Return [X, Y] of the center of cell containing provided text 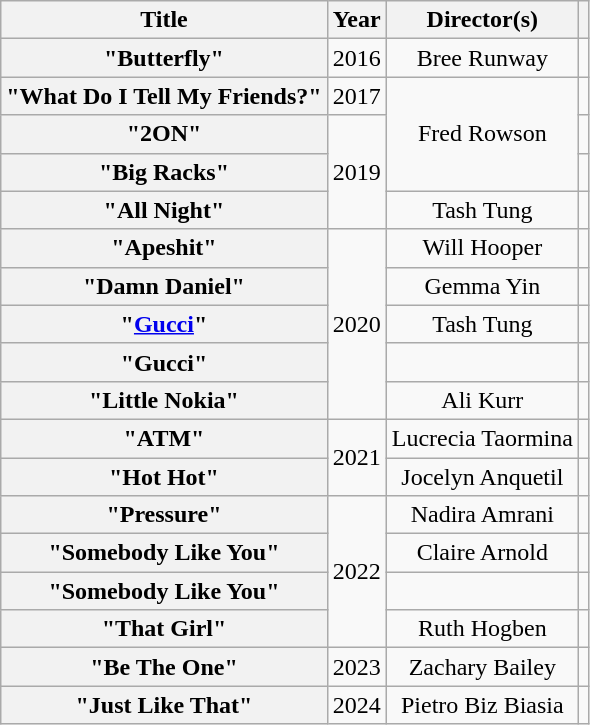
"2ON" [164, 134]
Director(s) [482, 20]
"Butterfly" [164, 58]
"Apeshit" [164, 248]
Jocelyn Anquetil [482, 477]
Will Hooper [482, 248]
2022 [356, 572]
"Little Nokia" [164, 400]
"All Night" [164, 210]
"Big Racks" [164, 172]
Ali Kurr [482, 400]
Year [356, 20]
Title [164, 20]
Claire Arnold [482, 553]
Ruth Hogben [482, 629]
Nadira Amrani [482, 515]
"Hot Hot" [164, 477]
"ATM" [164, 438]
Zachary Bailey [482, 667]
"Damn Daniel" [164, 286]
2024 [356, 705]
Bree Runway [482, 58]
Pietro Biz Biasia [482, 705]
2020 [356, 324]
Gemma Yin [482, 286]
Lucrecia Taormina [482, 438]
2016 [356, 58]
2017 [356, 96]
"Pressure" [164, 515]
2021 [356, 457]
"That Girl" [164, 629]
"Just Like That" [164, 705]
2019 [356, 172]
2023 [356, 667]
Fred Rowson [482, 134]
"What Do I Tell My Friends?" [164, 96]
"Be The One" [164, 667]
